Search for the cell housing the specified text and yield its [X, Y] center coordinate. 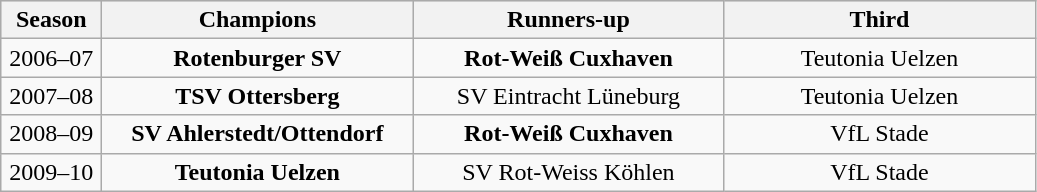
2009–10 [52, 172]
Season [52, 20]
Rotenburger SV [258, 58]
Champions [258, 20]
TSV Ottersberg [258, 96]
SV Eintracht Lüneburg [568, 96]
SV Ahlerstedt/Ottendorf [258, 134]
Runners-up [568, 20]
2006–07 [52, 58]
SV Rot-Weiss Köhlen [568, 172]
2008–09 [52, 134]
Third [880, 20]
2007–08 [52, 96]
